Provide the [X, Y] coordinate of the cell's center where the given text is located.  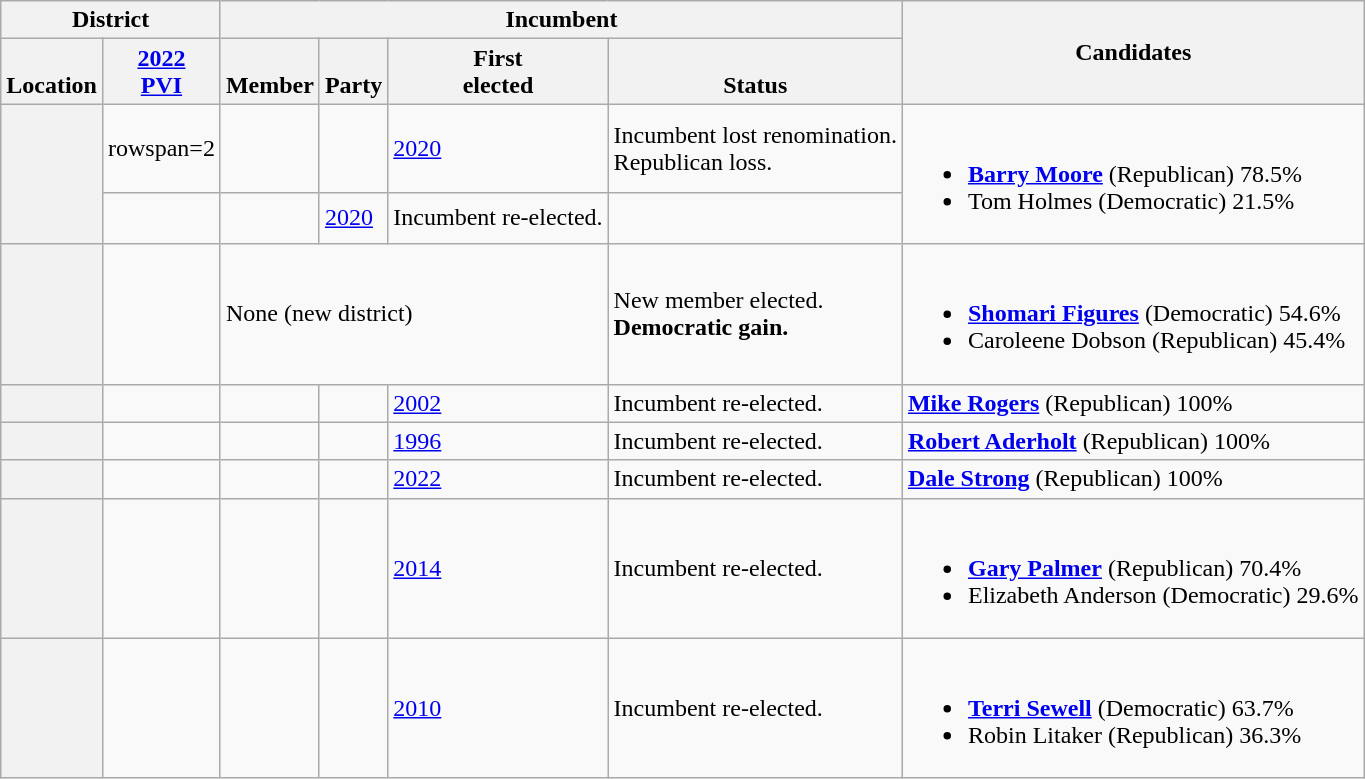
Terri Sewell (Democratic) 63.7%Robin Litaker (Republican) 36.3% [1133, 708]
2002 [498, 403]
Incumbent [561, 20]
Incumbent lost renomination.Republican loss. [755, 148]
Firstelected [498, 72]
Location [52, 72]
Barry Moore (Republican) 78.5%Tom Holmes (Democratic) 21.5% [1133, 174]
Member [270, 72]
2022PVI [161, 72]
Dale Strong (Republican) 100% [1133, 479]
2022 [498, 479]
Gary Palmer (Republican) 70.4%Elizabeth Anderson (Democratic) 29.6% [1133, 568]
None (new district) [414, 314]
Shomari Figures (Democratic) 54.6%Caroleene Dobson (Republican) 45.4% [1133, 314]
2010 [498, 708]
Mike Rogers (Republican) 100% [1133, 403]
Candidates [1133, 52]
District [111, 20]
Robert Aderholt (Republican) 100% [1133, 441]
rowspan=2 [161, 148]
New member elected.Democratic gain. [755, 314]
1996 [498, 441]
Status [755, 72]
Party [353, 72]
2014 [498, 568]
